Scan for the cell matching the given text and deliver its [X, Y] coordinate at center. 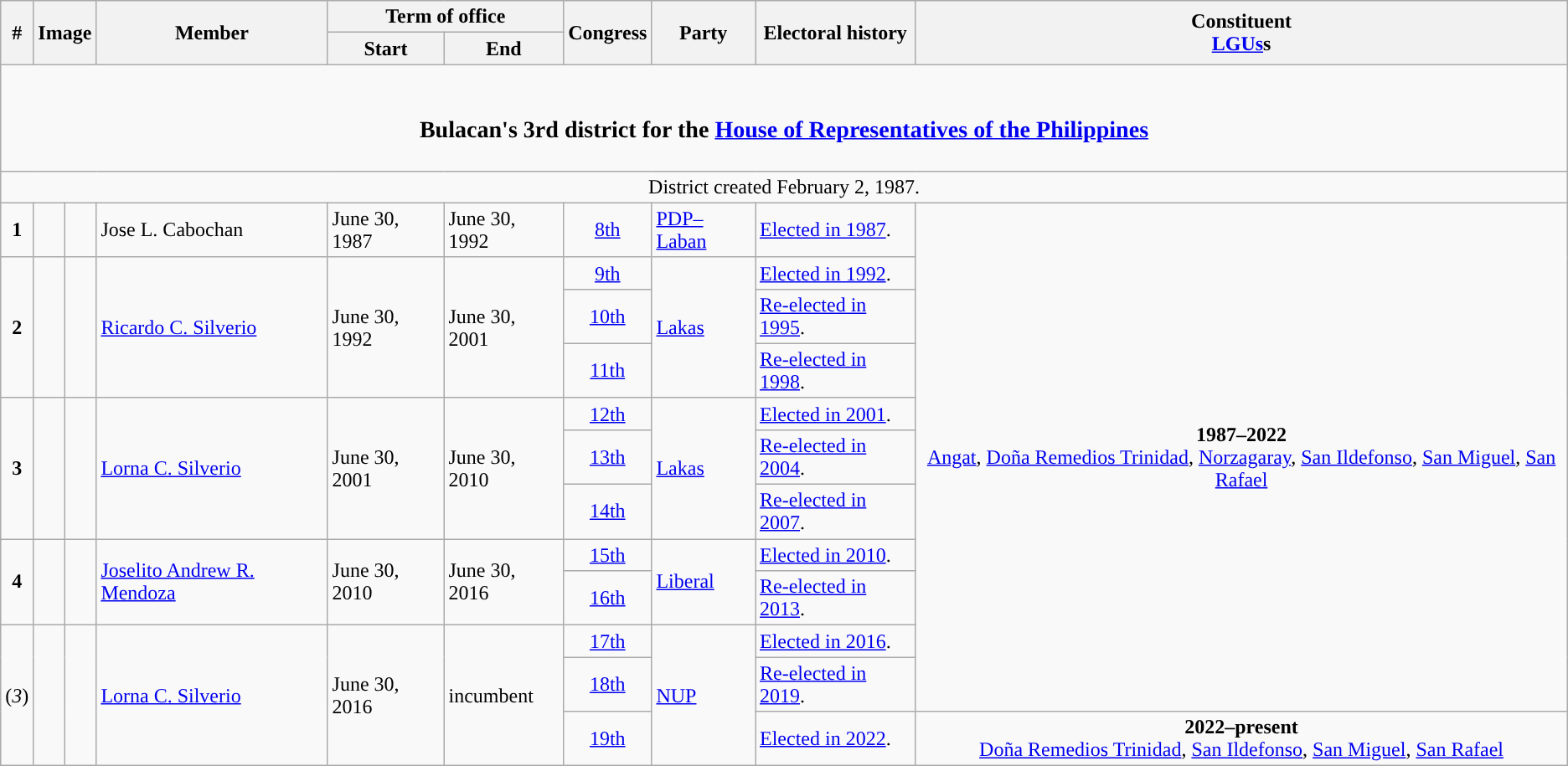
1 [17, 229]
Electoral history [836, 33]
14th [608, 512]
Re-elected in 1995. [836, 316]
18th [608, 685]
(3) [17, 696]
Liberal [704, 583]
Congress [608, 33]
Elected in 1987. [836, 229]
13th [608, 457]
Ricardo C. Silverio [212, 327]
1987–2022Angat, Doña Remedios Trinidad, Norzagaray, San Ildefonso, San Miguel, San Rafael [1241, 457]
ConstituentLGUss [1241, 33]
Elected in 2016. [836, 641]
11th [608, 370]
Re-elected in 2004. [836, 457]
8th [608, 229]
Elected in 1992. [836, 273]
Image [65, 33]
PDP–Laban [704, 229]
Elected in 2022. [836, 738]
Party [704, 33]
9th [608, 273]
10th [608, 316]
# [17, 33]
Re-elected in 2007. [836, 512]
Term of office [446, 17]
incumbent [504, 696]
2 [17, 327]
Jose L. Cabochan [212, 229]
District created February 2, 1987. [784, 187]
June 30, 1987 [385, 229]
Elected in 2010. [836, 555]
15th [608, 555]
Joselito Andrew R. Mendoza [212, 583]
NUP [704, 696]
End [504, 49]
Member [212, 33]
Start [385, 49]
2022–presentDoña Remedios Trinidad, San Ildefonso, San Miguel, San Rafael [1241, 738]
19th [608, 738]
3 [17, 468]
Re-elected in 2013. [836, 598]
Re-elected in 2019. [836, 685]
4 [17, 583]
Elected in 2001. [836, 414]
12th [608, 414]
Re-elected in 1998. [836, 370]
17th [608, 641]
Bulacan's 3rd district for the House of Representatives of the Philippines [784, 117]
16th [608, 598]
